Locate the cell with the specified text and output its (X, Y) center coordinate. 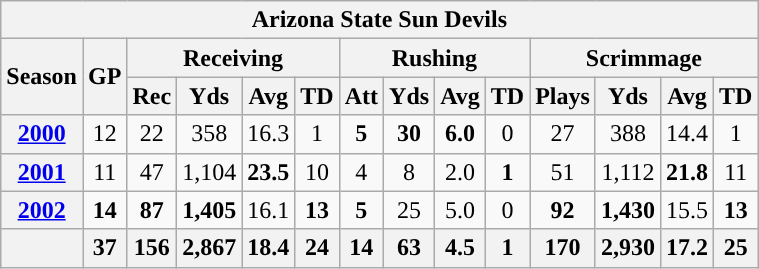
GP (104, 77)
Scrimmage (644, 58)
5.0 (460, 210)
63 (410, 248)
87 (152, 210)
1,112 (628, 172)
1,405 (210, 210)
Att (361, 96)
37 (104, 248)
16.1 (268, 210)
21.8 (686, 172)
30 (410, 134)
Receiving (233, 58)
Season (42, 77)
24 (317, 248)
15.5 (686, 210)
2001 (42, 172)
Arizona State Sun Devils (380, 20)
92 (563, 210)
156 (152, 248)
12 (104, 134)
4.5 (460, 248)
1,430 (628, 210)
10 (317, 172)
17.2 (686, 248)
388 (628, 134)
Plays (563, 96)
2000 (42, 134)
27 (563, 134)
2,930 (628, 248)
23.5 (268, 172)
51 (563, 172)
22 (152, 134)
6.0 (460, 134)
2002 (42, 210)
4 (361, 172)
1,104 (210, 172)
14.4 (686, 134)
Rec (152, 96)
2.0 (460, 172)
18.4 (268, 248)
8 (410, 172)
170 (563, 248)
16.3 (268, 134)
Rushing (434, 58)
2,867 (210, 248)
358 (210, 134)
47 (152, 172)
